For the text-containing cell, return its midpoint in (x, y) coordinate format. 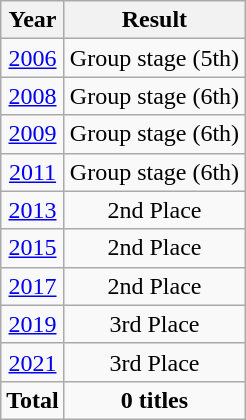
2009 (33, 134)
2019 (33, 324)
0 titles (154, 400)
Total (33, 400)
Result (154, 20)
2015 (33, 248)
2013 (33, 210)
Group stage (5th) (154, 58)
2006 (33, 58)
2017 (33, 286)
2011 (33, 172)
2021 (33, 362)
Year (33, 20)
2008 (33, 96)
